Provide the (x, y) coordinate of the cell's center where the given text is located.  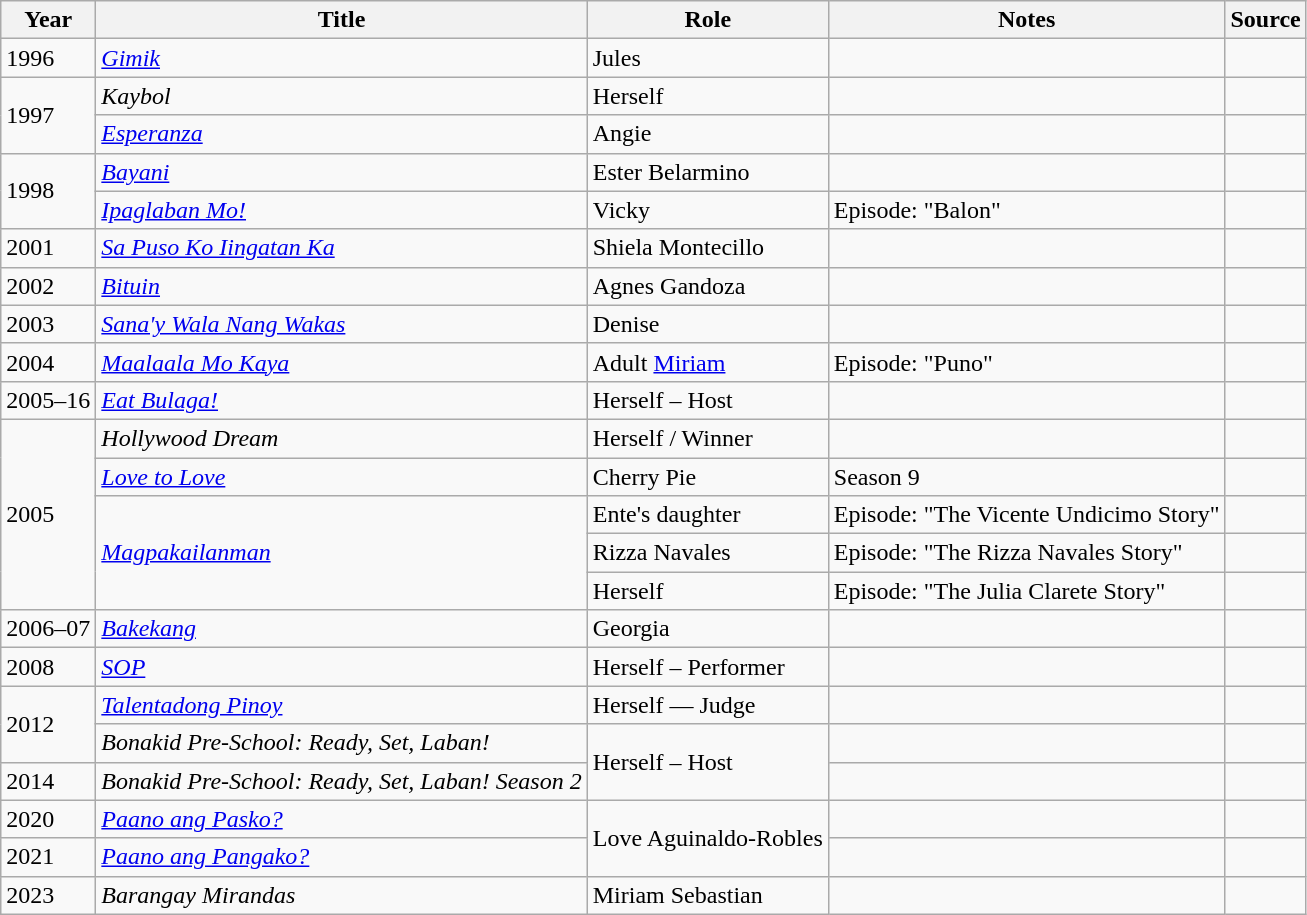
Esperanza (342, 134)
Agnes Gandoza (708, 286)
Hollywood Dream (342, 438)
Gimik (342, 58)
1996 (48, 58)
Love Aguinaldo-Robles (708, 838)
Denise (708, 324)
Angie (708, 134)
Bonakid Pre-School: Ready, Set, Laban! Season 2 (342, 781)
1998 (48, 191)
Episode: "The Julia Clarete Story" (1026, 591)
Love to Love (342, 477)
Bonakid Pre-School: Ready, Set, Laban! (342, 743)
2001 (48, 248)
SOP (342, 667)
Cherry Pie (708, 477)
2014 (48, 781)
2023 (48, 895)
2005–16 (48, 400)
2003 (48, 324)
Role (708, 20)
Eat Bulaga! (342, 400)
Paano ang Pasko? (342, 819)
Georgia (708, 629)
Episode: "The Rizza Navales Story" (1026, 553)
2006–07 (48, 629)
Season 9 (1026, 477)
2004 (48, 362)
2012 (48, 724)
Episode: "Balon" (1026, 210)
Bakekang (342, 629)
Kaybol (342, 96)
Maalaala Mo Kaya (342, 362)
Rizza Navales (708, 553)
Adult Miriam (708, 362)
Ester Belarmino (708, 172)
Notes (1026, 20)
Talentadong Pinoy (342, 705)
Shiela Montecillo (708, 248)
2002 (48, 286)
Ente's daughter (708, 515)
Episode: "Puno" (1026, 362)
2020 (48, 819)
Miriam Sebastian (708, 895)
Herself / Winner (708, 438)
Magpakailanman (342, 553)
Jules (708, 58)
Barangay Mirandas (342, 895)
2005 (48, 514)
Year (48, 20)
Title (342, 20)
Episode: "The Vicente Undicimo Story" (1026, 515)
2008 (48, 667)
2021 (48, 857)
Ipaglaban Mo! (342, 210)
Vicky (708, 210)
Bayani (342, 172)
Sa Puso Ko Iingatan Ka (342, 248)
Bituin (342, 286)
1997 (48, 115)
Source (1266, 20)
Herself — Judge (708, 705)
Paano ang Pangako? (342, 857)
Sana'y Wala Nang Wakas (342, 324)
Herself – Performer (708, 667)
